From the cell containing the given text, extract its center point as (x, y) coordinate. 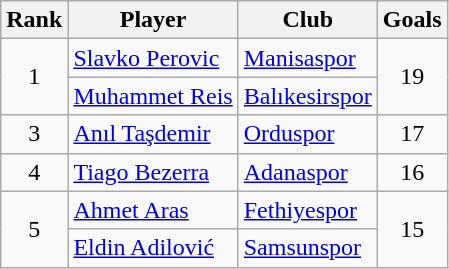
Slavko Perovic (153, 58)
Orduspor (308, 134)
5 (34, 229)
1 (34, 77)
16 (412, 172)
Fethiyespor (308, 210)
Rank (34, 20)
19 (412, 77)
Club (308, 20)
Adanaspor (308, 172)
Ahmet Aras (153, 210)
Player (153, 20)
Muhammet Reis (153, 96)
Balıkesirspor (308, 96)
17 (412, 134)
Eldin Adilović (153, 248)
Goals (412, 20)
Samsunspor (308, 248)
Anıl Taşdemir (153, 134)
Manisaspor (308, 58)
3 (34, 134)
Tiago Bezerra (153, 172)
4 (34, 172)
15 (412, 229)
